Extract the (x, y) coordinate from the center of the cell holding the provided text.  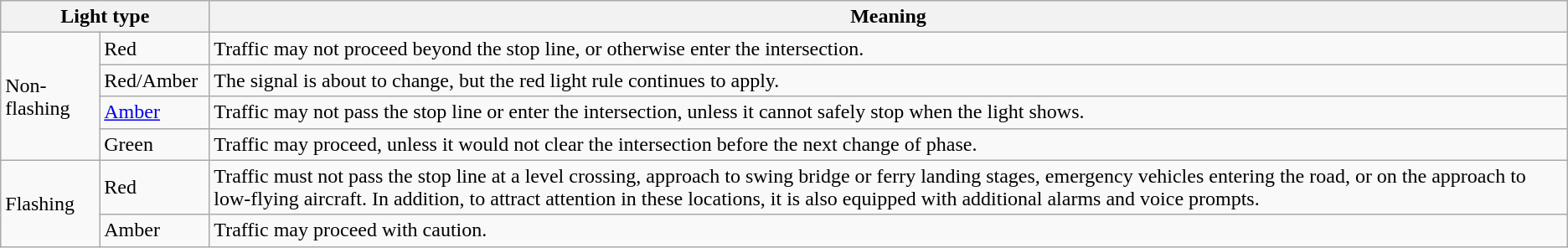
Flashing (50, 203)
Green (154, 144)
Traffic may not pass the stop line or enter the intersection, unless it cannot safely stop when the light shows. (888, 112)
The signal is about to change, but the red light rule continues to apply. (888, 80)
Non-flashing (50, 96)
Traffic may proceed, unless it would not clear the intersection before the next change of phase. (888, 144)
Traffic may proceed with caution. (888, 230)
Traffic may not proceed beyond the stop line, or otherwise enter the intersection. (888, 49)
Light type (106, 17)
Meaning (888, 17)
Red/Amber (154, 80)
